Determine the (X, Y) coordinate at the center of the cell enclosing the given text.  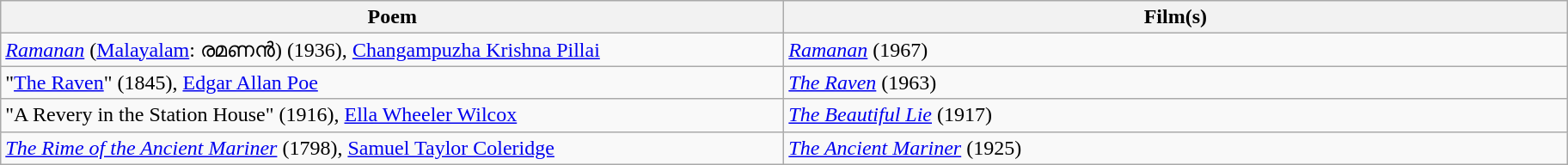
Ramanan (1967) (1176, 50)
The Beautiful Lie (1917) (1176, 115)
The Raven (1963) (1176, 82)
"A Revery in the Station House" (1916), Ella Wheeler Wilcox (392, 115)
The Rime of the Ancient Mariner (1798), Samuel Taylor Coleridge (392, 148)
Film(s) (1176, 17)
Ramanan (Malayalam: രമണന്‍) (1936), Changampuzha Krishna Pillai (392, 50)
"The Raven" (1845), Edgar Allan Poe (392, 82)
The Ancient Mariner (1925) (1176, 148)
Poem (392, 17)
